Output the (X, Y) coordinate of the center of the cell containing the given text.  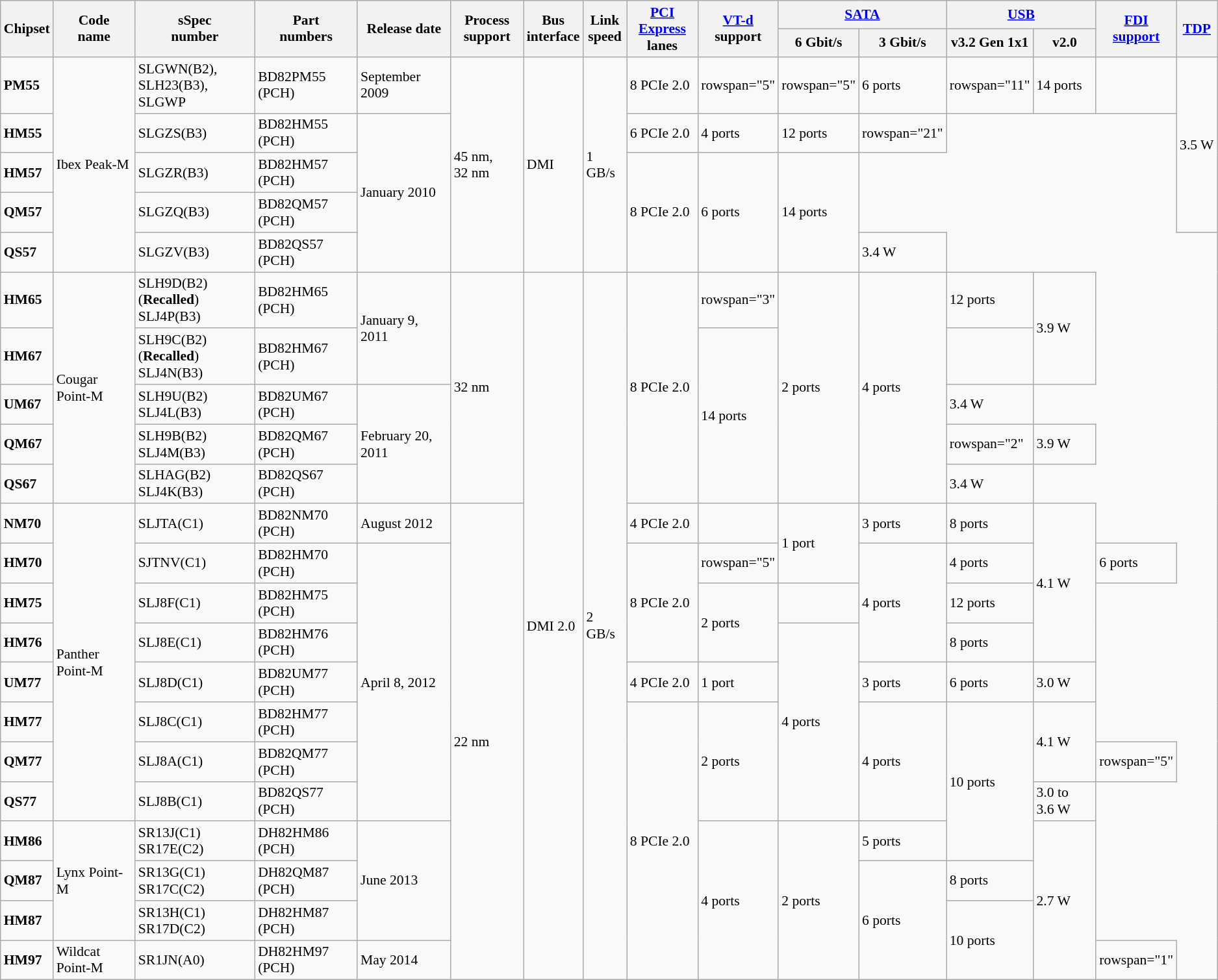
BD82QM67 (PCH) (306, 444)
August 2012 (404, 523)
DH82QM87 (PCH) (306, 881)
Chipset (27, 29)
SLJ8C(C1) (195, 722)
DH82HM86 (PCH) (306, 842)
January 9, 2011 (404, 329)
QM87 (27, 881)
February 20, 2011 (404, 444)
v3.2 Gen 1x1 (990, 43)
BD82PM55 (PCH) (306, 86)
6 PCIe 2.0 (663, 132)
BD82QS57 (PCH) (306, 252)
SLJ8E(C1) (195, 643)
PCI Expresslanes (663, 29)
SLGZQ(B3) (195, 213)
QS67 (27, 483)
BD82HM57 (PCH) (306, 173)
QM77 (27, 761)
rowspan="11" (990, 86)
Wildcat Point-M (94, 960)
Linkspeed (604, 29)
USB (1021, 14)
BD82QM77 (PCH) (306, 761)
SLH9C(B2) (Recalled)SLJ4N(B3) (195, 357)
DH82HM87 (PCH) (306, 921)
SLHAG(B2)SLJ4K(B3) (195, 483)
QM67 (27, 444)
UM67 (27, 404)
BD82HM65 (PCH) (306, 300)
DH82HM97 (PCH) (306, 960)
BD82HM77 (PCH) (306, 722)
rowspan="1" (1136, 960)
BD82QS67 (PCH) (306, 483)
3.0 W (1065, 682)
rowspan="3" (738, 300)
32 nm (487, 388)
January 2010 (404, 192)
HM57 (27, 173)
45 nm, 32 nm (487, 165)
SLH9D(B2) (Recalled)SLJ4P(B3) (195, 300)
Ibex Peak-M (94, 165)
Lynx Point-M (94, 881)
HM77 (27, 722)
BD82HM76 (PCH) (306, 643)
HM67 (27, 357)
HM76 (27, 643)
BD82HM55 (PCH) (306, 132)
SLH9U(B2)SLJ4L(B3) (195, 404)
BD82QS77 (PCH) (306, 801)
September 2009 (404, 86)
Cougar Point-M (94, 388)
DMI (553, 165)
3 Gbit/s (903, 43)
VT-dsupport (738, 29)
BD82HM75 (PCH) (306, 603)
April 8, 2012 (404, 683)
Codename (94, 29)
NM70 (27, 523)
HM87 (27, 921)
HM65 (27, 300)
BD82HM70 (PCH) (306, 564)
BD82UM77 (PCH) (306, 682)
QS57 (27, 252)
5 ports (903, 842)
SR13G(C1)SR17C(C2) (195, 881)
Businterface (553, 29)
SLGZS(B3) (195, 132)
HM55 (27, 132)
rowspan="21" (903, 132)
Processsupport (487, 29)
SLJ8F(C1) (195, 603)
PM55 (27, 86)
3.0 to 3.6 W (1065, 801)
2.7 W (1065, 901)
BD82NM70 (PCH) (306, 523)
BD82UM67 (PCH) (306, 404)
SLJTA(C1) (195, 523)
SJTNV(C1) (195, 564)
QS77 (27, 801)
SLH9B(B2)SLJ4M(B3) (195, 444)
HM86 (27, 842)
SLGZR(B3) (195, 173)
HM70 (27, 564)
Release date (404, 29)
TDP (1197, 29)
SR13H(C1)SR17D(C2) (195, 921)
June 2013 (404, 881)
BD82HM67 (PCH) (306, 357)
rowspan="2" (990, 444)
3.5 W (1197, 145)
Partnumbers (306, 29)
SLGWN(B2),SLH23(B3), SLGWP (195, 86)
UM77 (27, 682)
SR13J(C1)SR17E(C2) (195, 842)
DMI 2.0 (553, 626)
SLJ8B(C1) (195, 801)
6 Gbit/s (818, 43)
v2.0 (1065, 43)
1 GB/s (604, 165)
sSpecnumber (195, 29)
2 GB/s (604, 626)
SLJ8A(C1) (195, 761)
FDIsupport (1136, 29)
HM97 (27, 960)
QM57 (27, 213)
SLJ8D(C1) (195, 682)
SLGZV(B3) (195, 252)
HM75 (27, 603)
May 2014 (404, 960)
SATA (863, 14)
Panther Point-M (94, 662)
BD82QM57 (PCH) (306, 213)
SR1JN(A0) (195, 960)
